Search for the cell housing the specified text and yield its [x, y] center coordinate. 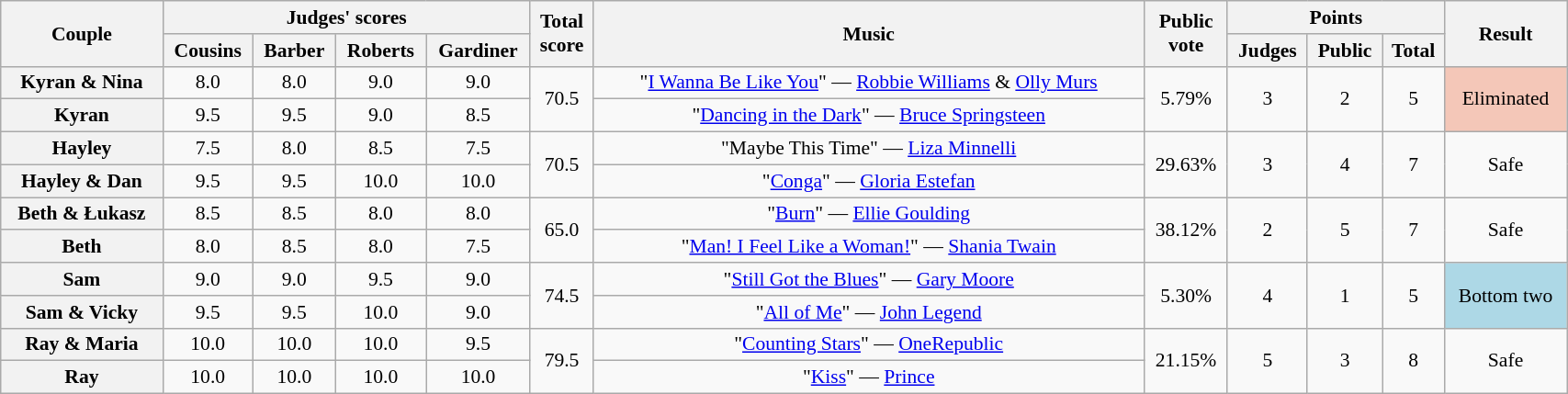
5.30% [1187, 296]
79.5 [561, 360]
Points [1336, 17]
"Man! I Feel Like a Woman!" — Shania Twain [869, 247]
Couple [82, 33]
Cousins [208, 51]
Gardiner [479, 51]
Publicvote [1187, 33]
5.79% [1187, 99]
Result [1505, 33]
Sam [82, 279]
Judges [1268, 51]
1 [1345, 296]
"Still Got the Blues" — Gary Moore [869, 279]
"All of Me" — John Legend [869, 312]
38.12% [1187, 230]
"Counting Stars" — OneRepublic [869, 344]
Hayley [82, 149]
8 [1414, 360]
Roberts [380, 51]
74.5 [561, 296]
Music [869, 33]
Totalscore [561, 33]
Sam & Vicky [82, 312]
"Kiss" — Prince [869, 377]
Hayley & Dan [82, 181]
Public [1345, 51]
"Burn" — Ellie Goulding [869, 214]
Beth [82, 247]
Ray & Maria [82, 344]
Ray [82, 377]
"I Wanna Be Like You" — Robbie Williams & Olly Murs [869, 83]
Eliminated [1505, 99]
Kyran [82, 116]
Kyran & Nina [82, 83]
65.0 [561, 230]
Total [1414, 51]
Judges' scores [346, 17]
21.15% [1187, 360]
"Maybe This Time" — Liza Minnelli [869, 149]
29.63% [1187, 165]
"Conga" — Gloria Estefan [869, 181]
Bottom two [1505, 296]
"Dancing in the Dark" — Bruce Springsteen [869, 116]
Barber [294, 51]
Beth & Łukasz [82, 214]
